From the cell containing the given text, extract its center point as (x, y) coordinate. 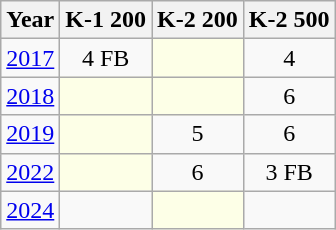
K-2 200 (198, 20)
3 FB (289, 172)
2022 (30, 172)
2019 (30, 134)
Year (30, 20)
4 (289, 58)
2018 (30, 96)
K-1 200 (106, 20)
K-2 500 (289, 20)
4 FB (106, 58)
2024 (30, 210)
5 (198, 134)
2017 (30, 58)
